Extract the [x, y] coordinate from the center of the cell holding the provided text.  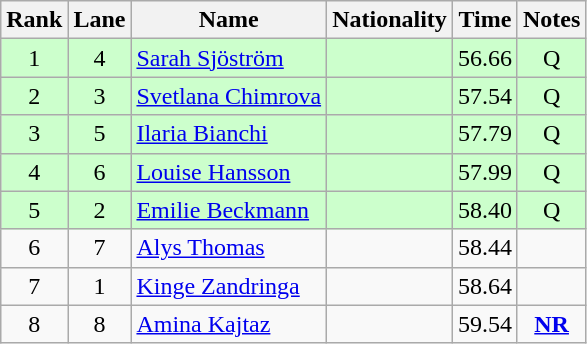
Nationality [390, 20]
58.40 [484, 210]
57.99 [484, 172]
57.54 [484, 96]
Rank [34, 20]
Lane [100, 20]
56.66 [484, 58]
57.79 [484, 134]
58.64 [484, 286]
Time [484, 20]
NR [551, 324]
Notes [551, 20]
Louise Hansson [229, 172]
58.44 [484, 248]
Sarah Sjöström [229, 58]
Kinge Zandringa [229, 286]
Amina Kajtaz [229, 324]
Svetlana Chimrova [229, 96]
Name [229, 20]
Emilie Beckmann [229, 210]
Alys Thomas [229, 248]
Ilaria Bianchi [229, 134]
59.54 [484, 324]
